Extract the [X, Y] coordinate from the center of the cell holding the provided text.  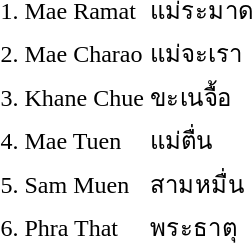
Mae Tuen [84, 140]
Sam Muen [84, 184]
Khane Chue [84, 97]
Mae Charao [84, 54]
